Find where the given text appears and provide that cell's center as (x, y) coordinate. 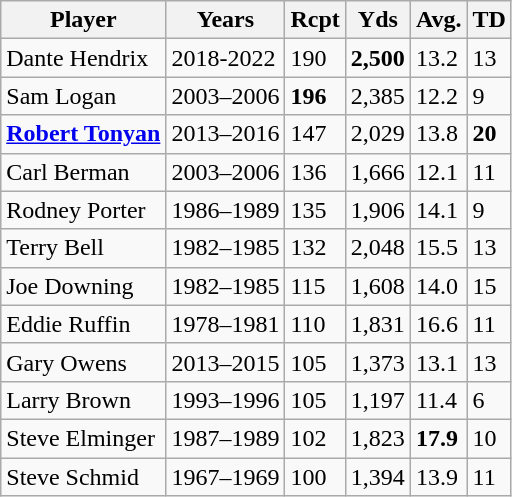
12.2 (438, 96)
1986–1989 (226, 210)
110 (315, 324)
Player (84, 20)
132 (315, 248)
196 (315, 96)
6 (489, 400)
14.1 (438, 210)
15 (489, 286)
2,029 (378, 134)
100 (315, 477)
136 (315, 172)
Yds (378, 20)
115 (315, 286)
1,823 (378, 438)
Carl Berman (84, 172)
2,048 (378, 248)
Larry Brown (84, 400)
2013–2015 (226, 362)
1993–1996 (226, 400)
11.4 (438, 400)
190 (315, 58)
1,197 (378, 400)
17.9 (438, 438)
Steve Elminger (84, 438)
Sam Logan (84, 96)
13.2 (438, 58)
Steve Schmid (84, 477)
Gary Owens (84, 362)
1978–1981 (226, 324)
1,666 (378, 172)
Terry Bell (84, 248)
Rcpt (315, 20)
1,608 (378, 286)
Eddie Ruffin (84, 324)
135 (315, 210)
12.1 (438, 172)
1967–1969 (226, 477)
2018-2022 (226, 58)
TD (489, 20)
2,500 (378, 58)
1,906 (378, 210)
16.6 (438, 324)
1,831 (378, 324)
2,385 (378, 96)
Avg. (438, 20)
1987–1989 (226, 438)
13.9 (438, 477)
1,373 (378, 362)
14.0 (438, 286)
13.1 (438, 362)
10 (489, 438)
15.5 (438, 248)
Dante Hendrix (84, 58)
20 (489, 134)
1,394 (378, 477)
2013–2016 (226, 134)
147 (315, 134)
13.8 (438, 134)
102 (315, 438)
Joe Downing (84, 286)
Years (226, 20)
Robert Tonyan (84, 134)
Rodney Porter (84, 210)
